Search for the cell housing the specified text and yield its [x, y] center coordinate. 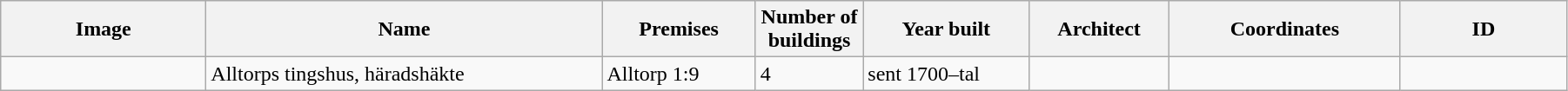
Number ofbuildings [809, 29]
Architect [1099, 29]
Alltorps tingshus, häradshäkte [404, 74]
sent 1700–tal [947, 74]
Coordinates [1284, 29]
Image [104, 29]
4 [809, 74]
Year built [947, 29]
ID [1483, 29]
Alltorp 1:9 [679, 74]
Name [404, 29]
Premises [679, 29]
